Return (x, y) of the center of cell containing provided text 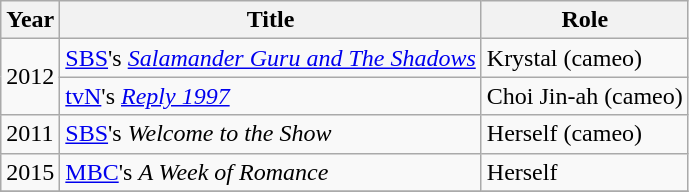
Herself (cameo) (584, 134)
Title (270, 20)
tvN's Reply 1997 (270, 96)
2012 (30, 77)
Choi Jin-ah (cameo) (584, 96)
SBS's Welcome to the Show (270, 134)
SBS's Salamander Guru and The Shadows (270, 58)
Krystal (cameo) (584, 58)
Role (584, 20)
Herself (584, 172)
2015 (30, 172)
MBC's A Week of Romance (270, 172)
2011 (30, 134)
Year (30, 20)
